Search for the cell housing the specified text and yield its [x, y] center coordinate. 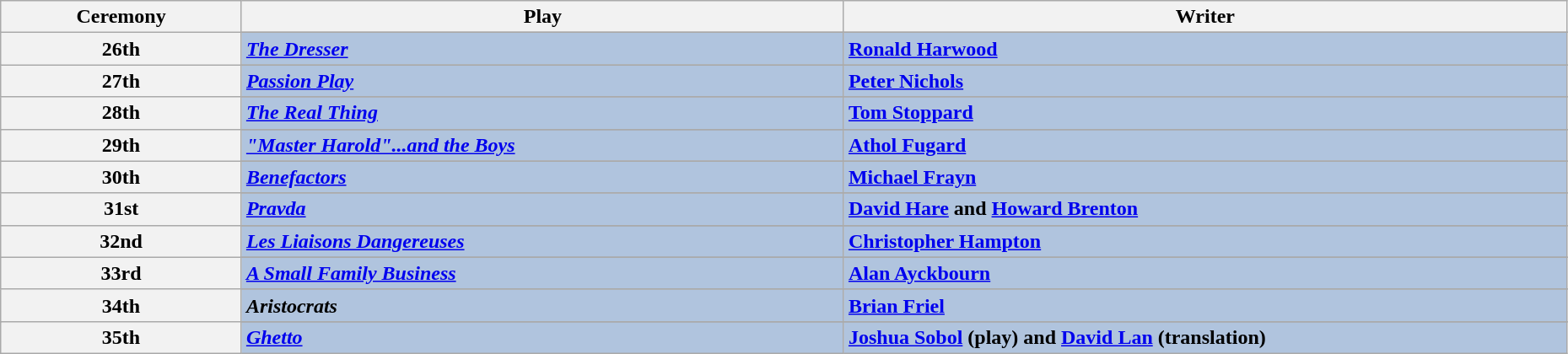
Michael Frayn [1204, 177]
Ghetto [542, 337]
"Master Harold"...and the Boys [542, 145]
Tom Stoppard [1204, 113]
28th [121, 113]
26th [121, 49]
Aristocrats [542, 305]
A Small Family Business [542, 273]
Les Liaisons Dangereuses [542, 241]
Ceremony [121, 17]
David Hare and Howard Brenton [1204, 209]
35th [121, 337]
Benefactors [542, 177]
Christopher Hampton [1204, 241]
Passion Play [542, 81]
Play [542, 17]
27th [121, 81]
The Dresser [542, 49]
Brian Friel [1204, 305]
Alan Ayckbourn [1204, 273]
Joshua Sobol (play) and David Lan (translation) [1204, 337]
Peter Nichols [1204, 81]
Ronald Harwood [1204, 49]
30th [121, 177]
29th [121, 145]
Writer [1204, 17]
34th [121, 305]
31st [121, 209]
Athol Fugard [1204, 145]
33rd [121, 273]
32nd [121, 241]
Pravda [542, 209]
The Real Thing [542, 113]
